Provide the (X, Y) coordinate of the cell's center where the given text is located.  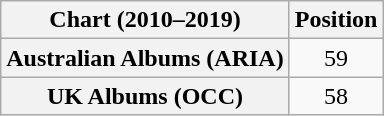
58 (336, 96)
Chart (2010–2019) (145, 20)
Australian Albums (ARIA) (145, 58)
UK Albums (OCC) (145, 96)
Position (336, 20)
59 (336, 58)
